Determine the (x, y) coordinate at the center of the cell enclosing the given text.  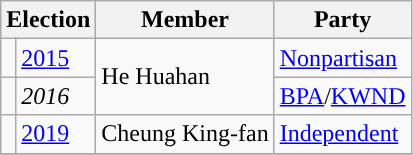
2015 (56, 58)
BPA/KWND (342, 96)
Party (342, 20)
2019 (56, 134)
Nonpartisan (342, 58)
Member (185, 20)
Independent (342, 134)
Cheung King-fan (185, 134)
He Huahan (185, 77)
2016 (56, 96)
Election (48, 20)
